Identify which cell holds the provided text, then report its (x, y) central coordinate. 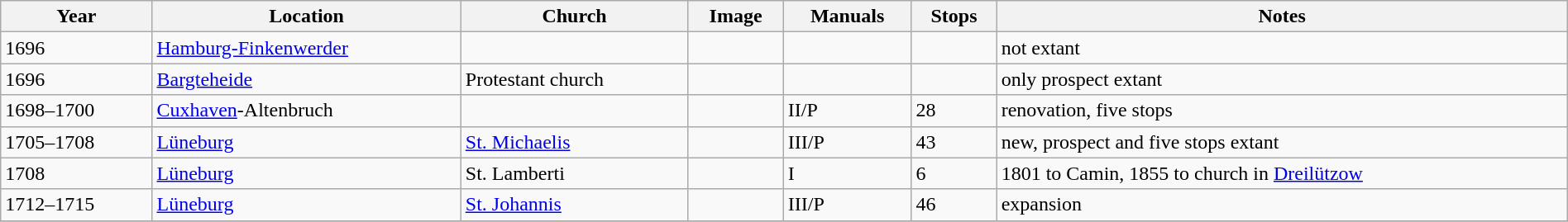
Stops (954, 17)
28 (954, 111)
not extant (1282, 48)
Church (574, 17)
St. Michaelis (574, 142)
expansion (1282, 205)
1712–1715 (76, 205)
Cuxhaven-Altenbruch (306, 111)
1705–1708 (76, 142)
1801 to Camin, 1855 to church in Dreilützow (1282, 173)
St. Lamberti (574, 173)
Year (76, 17)
St. Johannis (574, 205)
I (847, 173)
II/P (847, 111)
Image (736, 17)
Manuals (847, 17)
only prospect extant (1282, 79)
Hamburg-Finkenwerder (306, 48)
renovation, five stops (1282, 111)
1698–1700 (76, 111)
Protestant church (574, 79)
46 (954, 205)
new, prospect and five stops extant (1282, 142)
43 (954, 142)
Location (306, 17)
1708 (76, 173)
Bargteheide (306, 79)
Notes (1282, 17)
6 (954, 173)
